Find where the given text appears and provide that cell's center as (x, y) coordinate. 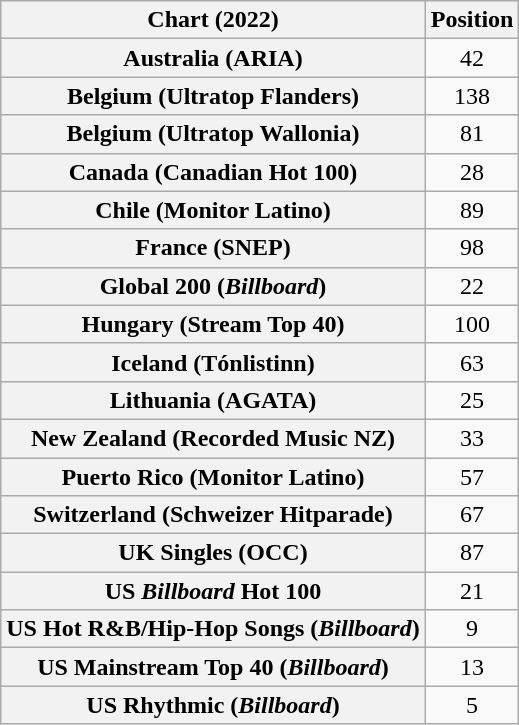
87 (472, 553)
New Zealand (Recorded Music NZ) (213, 438)
France (SNEP) (213, 248)
US Hot R&B/Hip-Hop Songs (Billboard) (213, 629)
Canada (Canadian Hot 100) (213, 172)
UK Singles (OCC) (213, 553)
81 (472, 134)
33 (472, 438)
Hungary (Stream Top 40) (213, 324)
5 (472, 705)
Lithuania (AGATA) (213, 400)
Belgium (Ultratop Flanders) (213, 96)
42 (472, 58)
Chile (Monitor Latino) (213, 210)
Puerto Rico (Monitor Latino) (213, 477)
Iceland (Tónlistinn) (213, 362)
21 (472, 591)
9 (472, 629)
67 (472, 515)
25 (472, 400)
Switzerland (Schweizer Hitparade) (213, 515)
US Rhythmic (Billboard) (213, 705)
100 (472, 324)
Position (472, 20)
US Mainstream Top 40 (Billboard) (213, 667)
138 (472, 96)
13 (472, 667)
22 (472, 286)
57 (472, 477)
Belgium (Ultratop Wallonia) (213, 134)
US Billboard Hot 100 (213, 591)
89 (472, 210)
Chart (2022) (213, 20)
98 (472, 248)
Australia (ARIA) (213, 58)
Global 200 (Billboard) (213, 286)
63 (472, 362)
28 (472, 172)
